Output the (x, y) coordinate of the center of the cell containing the given text.  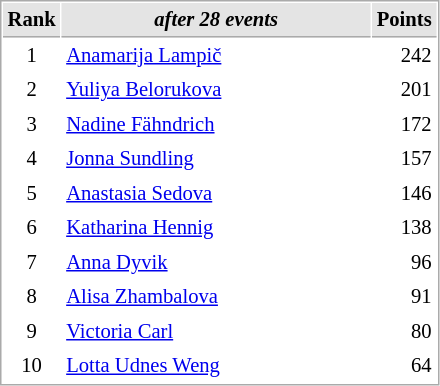
91 (404, 296)
157 (404, 158)
64 (404, 366)
Anna Dyvik (216, 262)
Anamarija Lampič (216, 56)
Yuliya Belorukova (216, 90)
2 (32, 90)
Victoria Carl (216, 332)
Rank (32, 20)
1 (32, 56)
Alisa Zhambalova (216, 296)
172 (404, 124)
9 (32, 332)
242 (404, 56)
Points (404, 20)
Jonna Sundling (216, 158)
138 (404, 228)
146 (404, 194)
80 (404, 332)
3 (32, 124)
6 (32, 228)
5 (32, 194)
96 (404, 262)
7 (32, 262)
4 (32, 158)
8 (32, 296)
Anastasia Sedova (216, 194)
201 (404, 90)
10 (32, 366)
Lotta Udnes Weng (216, 366)
Nadine Fähndrich (216, 124)
after 28 events (216, 20)
Katharina Hennig (216, 228)
